Locate the cell with the specified text and output its (X, Y) center coordinate. 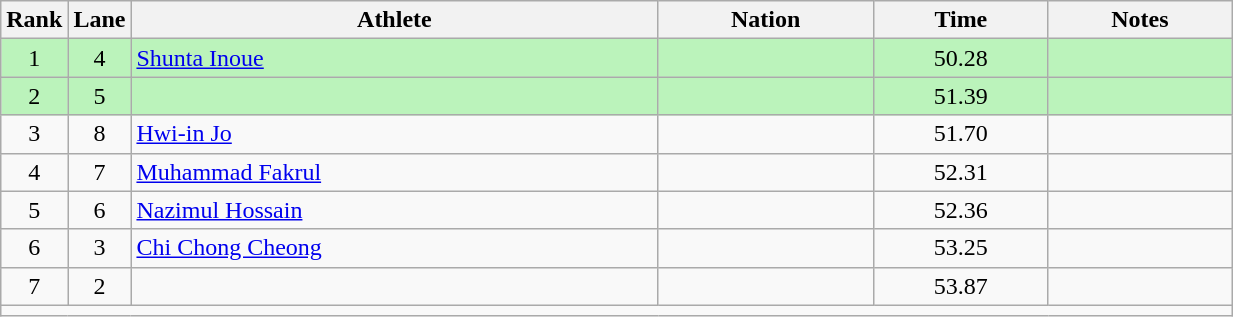
51.70 (962, 134)
52.36 (962, 210)
Notes (1140, 20)
52.31 (962, 172)
53.87 (962, 286)
Nation (766, 20)
Lane (100, 20)
Time (962, 20)
Rank (34, 20)
Muhammad Fakrul (394, 172)
1 (34, 58)
Chi Chong Cheong (394, 248)
Athlete (394, 20)
Nazimul Hossain (394, 210)
50.28 (962, 58)
8 (100, 134)
51.39 (962, 96)
53.25 (962, 248)
Hwi-in Jo (394, 134)
Shunta Inoue (394, 58)
